Search for the cell housing the specified text and yield its [X, Y] center coordinate. 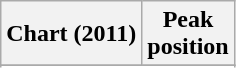
Chart (2011) [72, 34]
Peakposition [188, 34]
